Search for the cell housing the specified text and yield its (x, y) center coordinate. 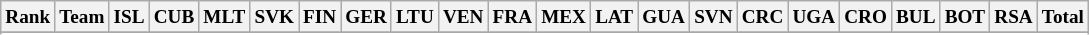
MLT (224, 17)
BOT (965, 17)
RSA (1014, 17)
CRC (762, 17)
Total (1062, 17)
LAT (614, 17)
ISL (129, 17)
CUB (174, 17)
FIN (320, 17)
SVN (714, 17)
UGA (814, 17)
BUL (916, 17)
MEX (564, 17)
SVK (274, 17)
CRO (866, 17)
GUA (664, 17)
LTU (414, 17)
FRA (512, 17)
GER (366, 17)
Team (82, 17)
VEN (463, 17)
Rank (28, 17)
